Extract the [x, y] coordinate from the center of the cell holding the provided text.  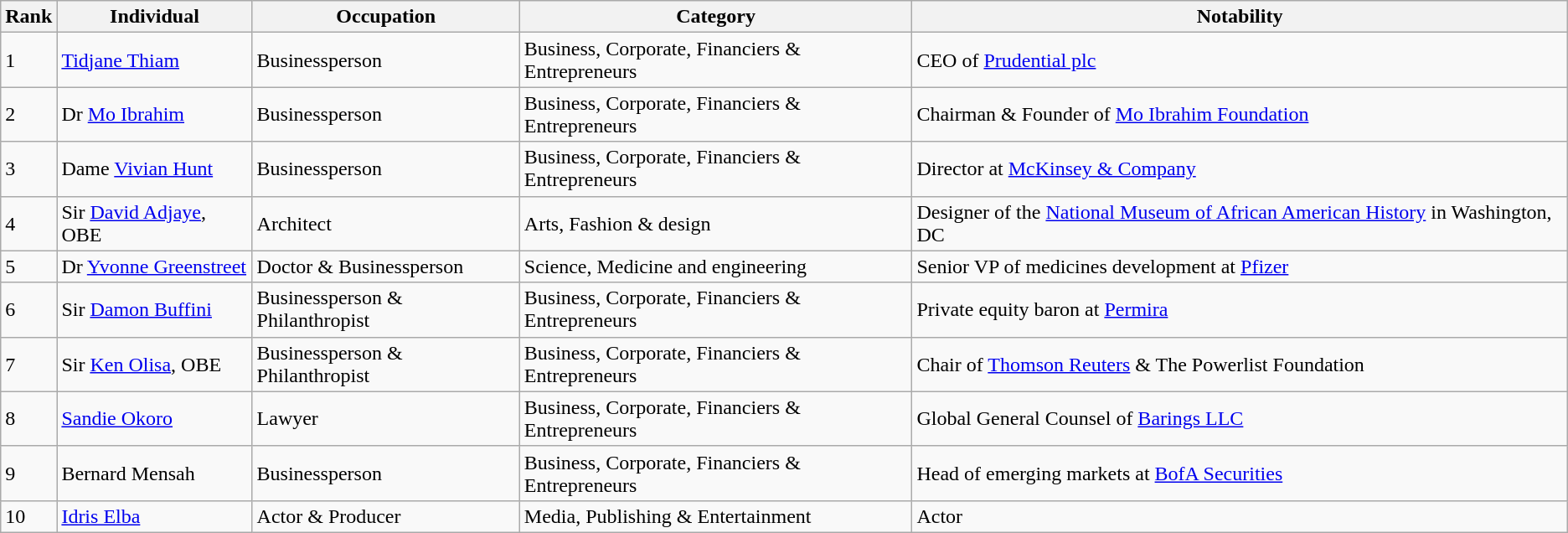
Chairman & Founder of Mo Ibrahim Foundation [1240, 114]
8 [28, 419]
Senior VP of medicines development at Pfizer [1240, 266]
Science, Medicine and engineering [715, 266]
Dame Vivian Hunt [154, 169]
Sandie Okoro [154, 419]
Individual [154, 17]
3 [28, 169]
Architect [385, 223]
Occupation [385, 17]
Dr Mo Ibrahim [154, 114]
Media, Publishing & Entertainment [715, 516]
Arts, Fashion & design [715, 223]
Private equity baron at Permira [1240, 310]
Idris Elba [154, 516]
9 [28, 473]
Actor [1240, 516]
Rank [28, 17]
Notability [1240, 17]
Actor & Producer [385, 516]
5 [28, 266]
Chair of Thomson Reuters & The Powerlist Foundation [1240, 364]
10 [28, 516]
Sir Damon Buffini [154, 310]
Lawyer [385, 419]
1 [28, 60]
Director at McKinsey & Company [1240, 169]
Global General Counsel of Barings LLC [1240, 419]
4 [28, 223]
6 [28, 310]
7 [28, 364]
2 [28, 114]
Head of emerging markets at BofA Securities [1240, 473]
Doctor & Businessperson [385, 266]
Dr Yvonne Greenstreet [154, 266]
Tidjane Thiam [154, 60]
CEO of Prudential plc [1240, 60]
Category [715, 17]
Designer of the National Museum of African American History in Washington, DC [1240, 223]
Sir Ken Olisa, OBE [154, 364]
Bernard Mensah [154, 473]
Sir David Adjaye, OBE [154, 223]
